Detect which cell encompasses the target text, then output its [x, y] center coordinate. 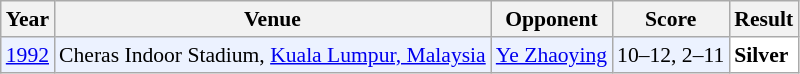
Ye Zhaoying [552, 55]
1992 [28, 55]
Result [764, 19]
Cheras Indoor Stadium, Kuala Lumpur, Malaysia [272, 55]
Year [28, 19]
Opponent [552, 19]
Venue [272, 19]
Silver [764, 55]
Score [670, 19]
10–12, 2–11 [670, 55]
